Determine the [X, Y] coordinate at the center of the cell enclosing the given text.  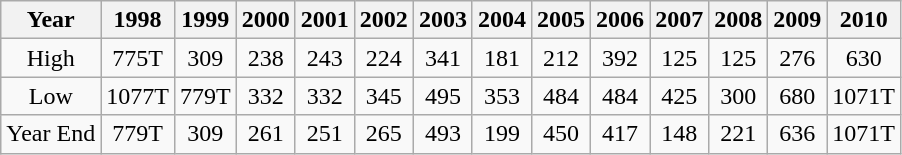
1998 [138, 20]
2000 [266, 20]
636 [798, 134]
276 [798, 58]
450 [560, 134]
300 [738, 96]
2008 [738, 20]
630 [864, 58]
493 [442, 134]
224 [384, 58]
775T [138, 58]
2010 [864, 20]
Low [51, 96]
261 [266, 134]
2005 [560, 20]
353 [502, 96]
212 [560, 58]
221 [738, 134]
265 [384, 134]
High [51, 58]
2009 [798, 20]
2004 [502, 20]
148 [680, 134]
251 [324, 134]
2001 [324, 20]
Year End [51, 134]
495 [442, 96]
2006 [620, 20]
243 [324, 58]
2002 [384, 20]
680 [798, 96]
2003 [442, 20]
181 [502, 58]
392 [620, 58]
2007 [680, 20]
425 [680, 96]
341 [442, 58]
Year [51, 20]
1999 [205, 20]
345 [384, 96]
1077T [138, 96]
199 [502, 134]
238 [266, 58]
417 [620, 134]
